Search for the cell housing the specified text and yield its [x, y] center coordinate. 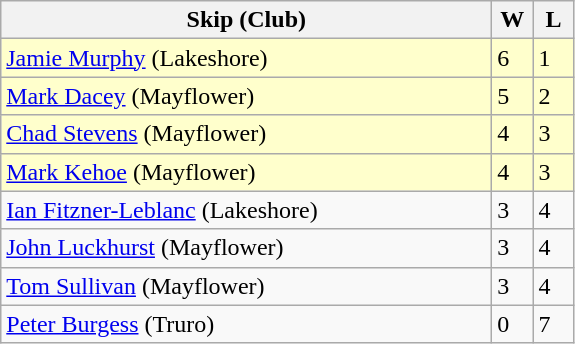
W [512, 20]
Jamie Murphy (Lakeshore) [246, 58]
0 [512, 324]
John Luckhurst (Mayflower) [246, 248]
Ian Fitzner-Leblanc (Lakeshore) [246, 210]
Mark Kehoe (Mayflower) [246, 172]
1 [554, 58]
6 [512, 58]
L [554, 20]
7 [554, 324]
5 [512, 96]
Tom Sullivan (Mayflower) [246, 286]
Skip (Club) [246, 20]
2 [554, 96]
Chad Stevens (Mayflower) [246, 134]
Mark Dacey (Mayflower) [246, 96]
Peter Burgess (Truro) [246, 324]
